Pinpoint the cell where the given text exists, returning its (X, Y) midpoint coordinate. 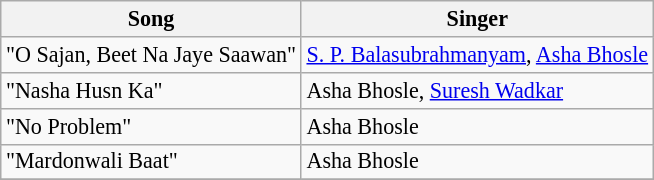
S. P. Balasubrahmanyam, Asha Bhosle (477, 54)
Asha Bhosle, Suresh Wadkar (477, 90)
"Nasha Husn Ka" (152, 90)
"No Problem" (152, 126)
"O Sajan, Beet Na Jaye Saawan" (152, 54)
"Mardonwali Baat" (152, 162)
Song (152, 18)
Singer (477, 18)
